Provide the [x, y] coordinate of the cell's center where the given text is located.  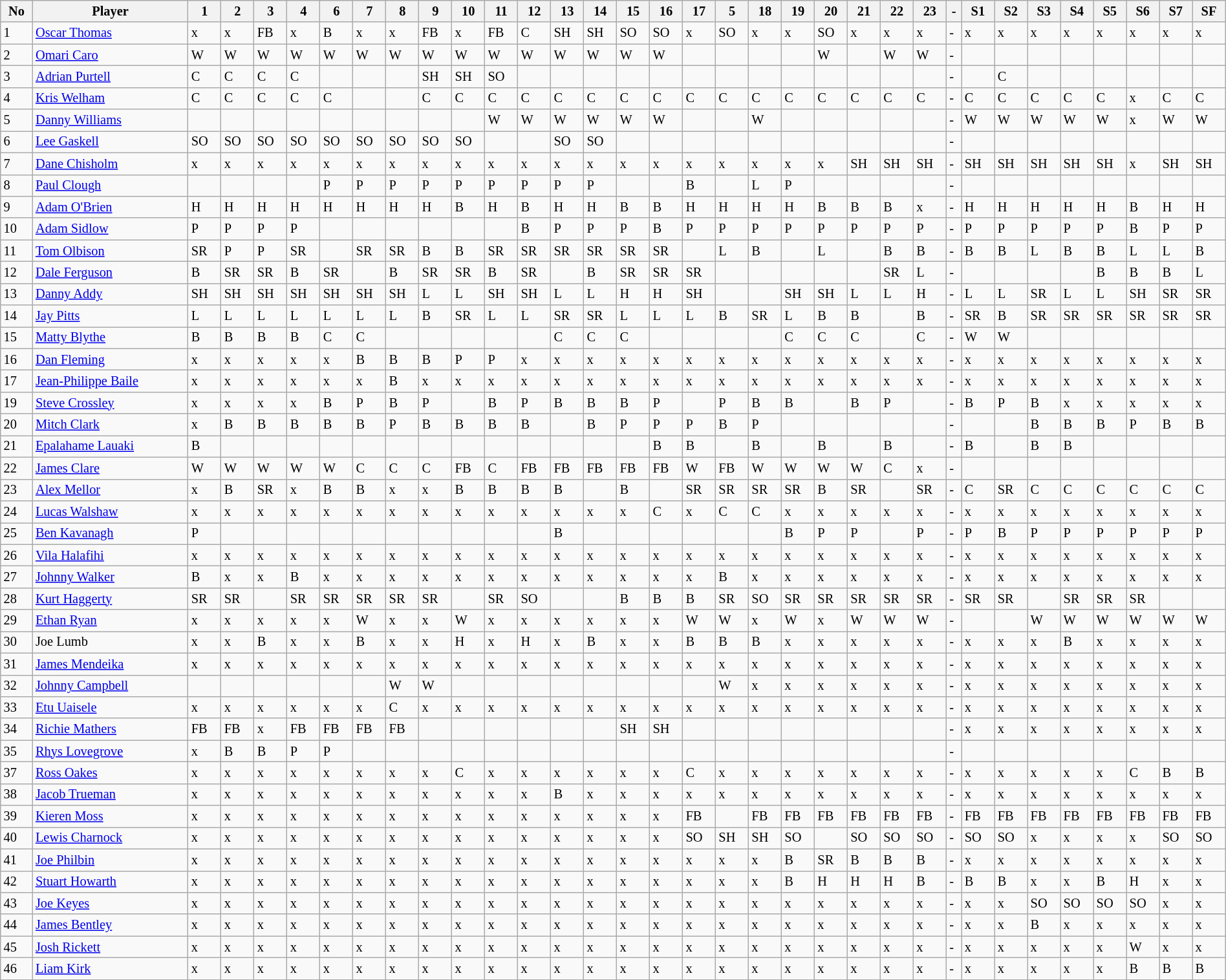
37 [17, 772]
S1 [978, 11]
24 [17, 511]
40 [17, 838]
43 [17, 903]
27 [17, 577]
30 [17, 642]
S4 [1077, 11]
James Clare [110, 468]
Jay Pitts [110, 316]
Alex Mellor [110, 490]
Ross Oakes [110, 772]
Joe Keyes [110, 903]
38 [17, 794]
Joe Philbin [110, 860]
18 [766, 11]
S6 [1143, 11]
Kris Welham [110, 98]
Adam O'Brien [110, 207]
Lee Gaskell [110, 142]
Liam Kirk [110, 968]
42 [17, 882]
Omari Caro [110, 55]
Oscar Thomas [110, 33]
41 [17, 860]
Kieren Moss [110, 816]
Ethan Ryan [110, 621]
Player [110, 11]
29 [17, 621]
Josh Rickett [110, 947]
Kurt Haggerty [110, 599]
Jacob Trueman [110, 794]
Paul Clough [110, 186]
Dane Chisholm [110, 164]
Matty Blythe [110, 337]
James Mendeika [110, 664]
S5 [1110, 11]
James Bentley [110, 925]
Lewis Charnock [110, 838]
Adam Sidlow [110, 229]
Richie Mathers [110, 729]
Adrian Purtell [110, 76]
Lucas Walshaw [110, 511]
44 [17, 925]
26 [17, 555]
Johnny Campbell [110, 686]
Jean-Philippe Baile [110, 381]
Etu Uaisele [110, 707]
No [17, 11]
33 [17, 707]
Epalahame Lauaki [110, 446]
S2 [1011, 11]
Ben Kavanagh [110, 533]
31 [17, 664]
Joe Lumb [110, 642]
Steve Crossley [110, 403]
Tom Olbison [110, 251]
Mitch Clark [110, 425]
Danny Williams [110, 120]
25 [17, 533]
28 [17, 599]
Vila Halafihi [110, 555]
45 [17, 947]
34 [17, 729]
S7 [1176, 11]
46 [17, 968]
Dale Ferguson [110, 272]
Stuart Howarth [110, 882]
Rhys Lovegrove [110, 751]
32 [17, 686]
Danny Addy [110, 294]
35 [17, 751]
Johnny Walker [110, 577]
39 [17, 816]
SF [1209, 11]
Dan Fleming [110, 359]
S3 [1044, 11]
